Search for the cell housing the specified text and yield its [X, Y] center coordinate. 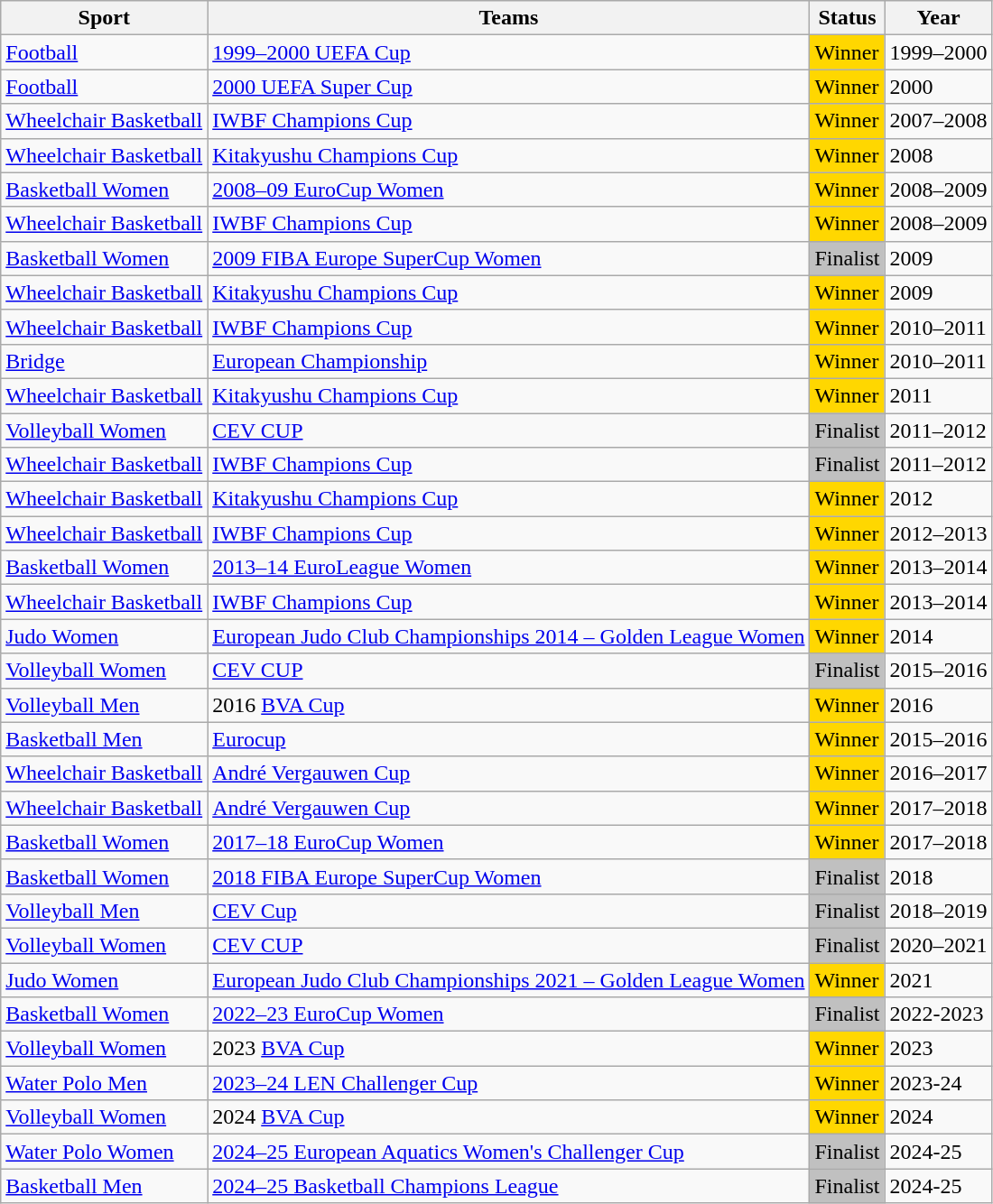
2023 [939, 1049]
2007–2008 [939, 121]
2024–25 European Aquatics Women's Challenger Cup [509, 1152]
2023 BVA Cup [509, 1049]
2016 BVA Cup [509, 705]
2016–2017 [939, 773]
CEV Cup [509, 911]
2023–24 LEN Challenger Cup [509, 1083]
Eurocup [509, 739]
2022-2023 [939, 1014]
2018–2019 [939, 911]
Bridge [105, 361]
2022–23 EuroCup Women [509, 1014]
2017–18 EuroCup Women [509, 842]
2012–2013 [939, 533]
European Championship [509, 361]
2009 FIBA Europe SuperCup Women [509, 258]
2016 [939, 705]
2000 UEFA Super Cup [509, 87]
2014 [939, 636]
European Judo Club Championships 2021 – Golden League Women [509, 979]
Sport [105, 18]
2011 [939, 395]
1999–2000 [939, 52]
2013–14 EuroLeague Women [509, 568]
2023-24 [939, 1083]
2024–25 Basketball Champions League [509, 1186]
Teams [509, 18]
1999–2000 UEFA Cup [509, 52]
2012 [939, 499]
Year [939, 18]
2018 [939, 876]
2020–2021 [939, 945]
European Judo Club Championships 2014 – Golden League Women [509, 636]
2008–09 EuroCup Women [509, 190]
2024 BVA Cup [509, 1117]
2008 [939, 155]
2000 [939, 87]
Water Polo Women [105, 1152]
2024 [939, 1117]
Status [847, 18]
2018 FIBA Europe SuperCup Women [509, 876]
2021 [939, 979]
Water Polo Men [105, 1083]
